Capture the cell that displays the provided text and extract its (X, Y) central coordinate. 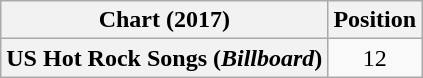
US Hot Rock Songs (Billboard) (164, 58)
Chart (2017) (164, 20)
12 (375, 58)
Position (375, 20)
